Extract the [x, y] coordinate from the center of the cell holding the provided text.  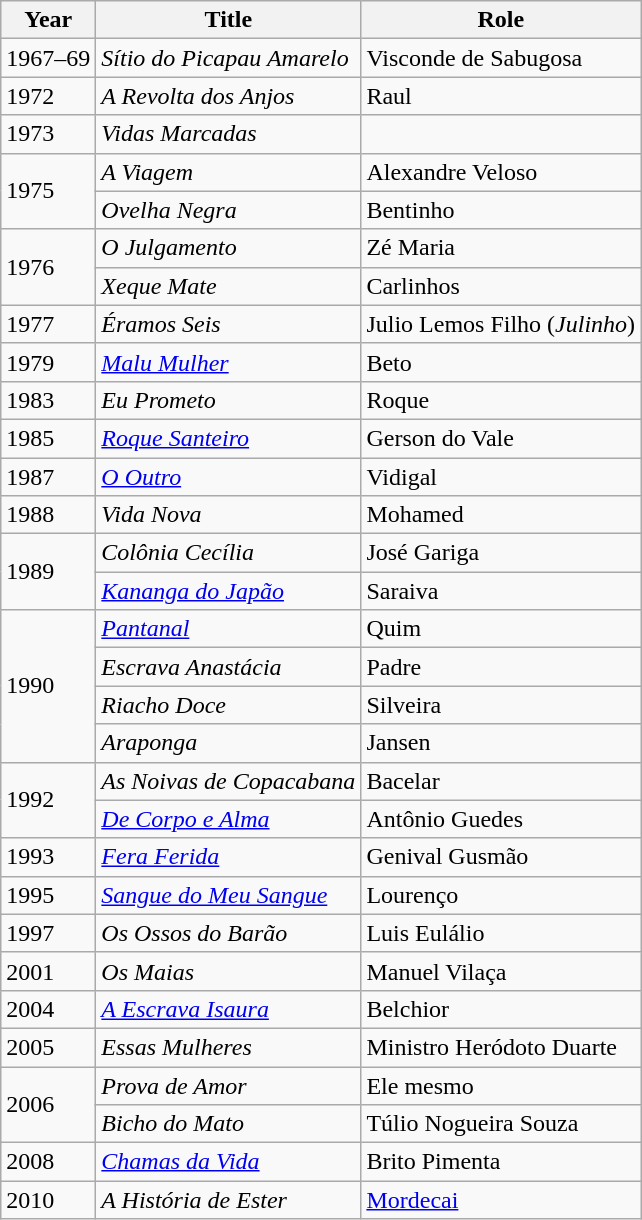
Ovelha Negra [228, 210]
Jansen [501, 743]
Vidas Marcadas [228, 134]
O Outro [228, 477]
Essas Mulheres [228, 1047]
Os Maias [228, 971]
A Escrava Isaura [228, 1009]
Saraiva [501, 591]
José Gariga [501, 553]
2004 [48, 1009]
Túlio Nogueira Souza [501, 1124]
Chamas da Vida [228, 1162]
Luis Eulálio [501, 933]
Zé Maria [501, 248]
Bacelar [501, 781]
Genival Gusmão [501, 857]
As Noivas de Copacabana [228, 781]
Roque [501, 400]
Bicho do Mato [228, 1124]
1988 [48, 515]
Malu Mulher [228, 362]
Manuel Vilaça [501, 971]
Vidigal [501, 477]
O Julgamento [228, 248]
A Viagem [228, 172]
Carlinhos [501, 286]
Title [228, 20]
Roque Santeiro [228, 438]
2010 [48, 1200]
Role [501, 20]
Beto [501, 362]
Araponga [228, 743]
Visconde de Sabugosa [501, 58]
Lourenço [501, 895]
1976 [48, 267]
Silveira [501, 705]
Belchior [501, 1009]
Riacho Doce [228, 705]
1985 [48, 438]
1993 [48, 857]
Antônio Guedes [501, 819]
Escrava Anastácia [228, 667]
2006 [48, 1104]
1973 [48, 134]
1992 [48, 800]
Mohamed [501, 515]
1990 [48, 686]
Quim [501, 629]
Colônia Cecília [228, 553]
Sítio do Picapau Amarelo [228, 58]
Pantanal [228, 629]
Year [48, 20]
2008 [48, 1162]
A História de Ester [228, 1200]
Brito Pimenta [501, 1162]
Éramos Seis [228, 324]
1972 [48, 96]
1997 [48, 933]
1977 [48, 324]
Kananga do Japão [228, 591]
Bentinho [501, 210]
Ele mesmo [501, 1085]
1995 [48, 895]
Vida Nova [228, 515]
1989 [48, 572]
Julio Lemos Filho (Julinho) [501, 324]
2001 [48, 971]
1967–69 [48, 58]
Ministro Heródoto Duarte [501, 1047]
Mordecai [501, 1200]
Os Ossos do Barão [228, 933]
Eu Prometo [228, 400]
Gerson do Vale [501, 438]
1983 [48, 400]
2005 [48, 1047]
Xeque Mate [228, 286]
Alexandre Veloso [501, 172]
A Revolta dos Anjos [228, 96]
Sangue do Meu Sangue [228, 895]
1979 [48, 362]
Fera Ferida [228, 857]
Padre [501, 667]
Raul [501, 96]
1987 [48, 477]
Prova de Amor [228, 1085]
De Corpo e Alma [228, 819]
1975 [48, 191]
